For the text-containing cell, return its midpoint in (X, Y) coordinate format. 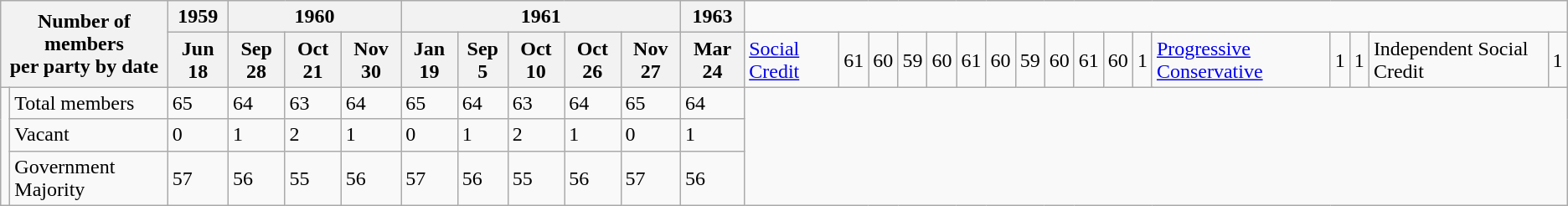
Mar 24 (713, 60)
Government Majority (89, 178)
Total members (89, 103)
Sep 28 (256, 60)
Nov 27 (650, 60)
Oct 10 (536, 60)
Social Credit (792, 60)
Progressive Conservative (1241, 60)
Vacant (89, 135)
Jun 18 (198, 60)
1959 (198, 17)
Sep 5 (482, 60)
1961 (541, 17)
1963 (713, 17)
Number of membersper party by date (84, 44)
Independent Social Credit (1458, 60)
Jan 19 (430, 60)
Nov 30 (370, 60)
Oct 26 (593, 60)
1960 (314, 17)
Oct 21 (313, 60)
